Provide the (x, y) coordinate of the cell's center where the given text is located.  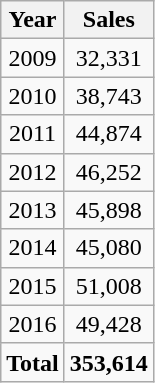
353,614 (108, 362)
Sales (108, 20)
2009 (33, 58)
44,874 (108, 134)
38,743 (108, 96)
49,428 (108, 324)
2011 (33, 134)
2013 (33, 210)
2015 (33, 286)
45,080 (108, 248)
2010 (33, 96)
2012 (33, 172)
46,252 (108, 172)
Year (33, 20)
45,898 (108, 210)
Total (33, 362)
2014 (33, 248)
32,331 (108, 58)
2016 (33, 324)
51,008 (108, 286)
